Return (X, Y) of the center of cell containing provided text 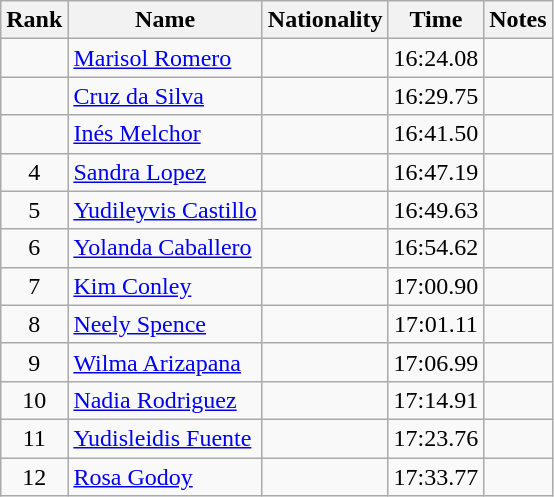
Kim Conley (165, 286)
Marisol Romero (165, 58)
17:23.76 (436, 438)
17:33.77 (436, 477)
Rosa Godoy (165, 477)
17:00.90 (436, 286)
Nationality (325, 20)
8 (34, 324)
16:49.63 (436, 210)
11 (34, 438)
Inés Melchor (165, 134)
Name (165, 20)
10 (34, 400)
9 (34, 362)
16:29.75 (436, 96)
6 (34, 248)
Wilma Arizapana (165, 362)
17:14.91 (436, 400)
Neely Spence (165, 324)
16:41.50 (436, 134)
Notes (518, 20)
Cruz da Silva (165, 96)
7 (34, 286)
12 (34, 477)
Time (436, 20)
Yolanda Caballero (165, 248)
16:24.08 (436, 58)
17:01.11 (436, 324)
16:47.19 (436, 172)
Yudileyvis Castillo (165, 210)
17:06.99 (436, 362)
Nadia Rodriguez (165, 400)
16:54.62 (436, 248)
5 (34, 210)
4 (34, 172)
Sandra Lopez (165, 172)
Yudisleidis Fuente (165, 438)
Rank (34, 20)
